Return [X, Y] of the center of cell containing provided text 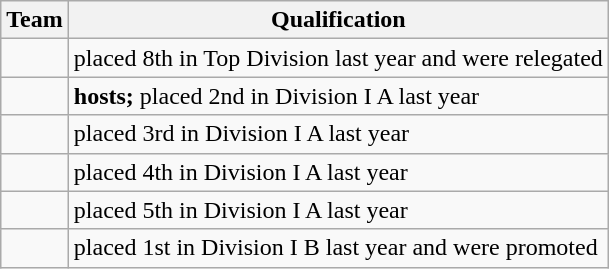
placed 8th in Top Division last year and were relegated [338, 58]
Qualification [338, 20]
placed 5th in Division I A last year [338, 210]
Team [35, 20]
placed 1st in Division I B last year and were promoted [338, 248]
placed 4th in Division I A last year [338, 172]
hosts; placed 2nd in Division I A last year [338, 96]
placed 3rd in Division I A last year [338, 134]
